Find where the given text appears and provide that cell's center as [x, y] coordinate. 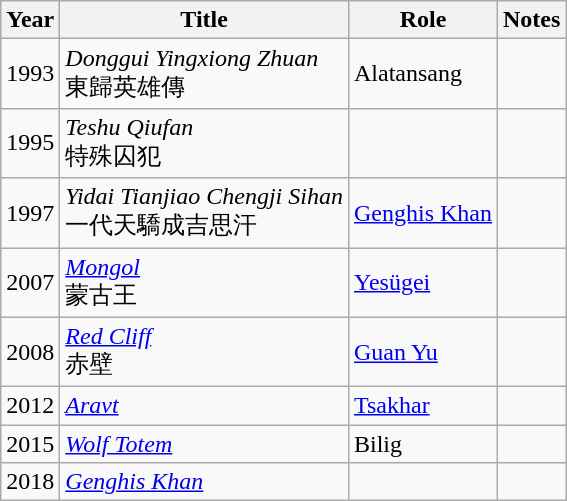
Donggui Yingxiong Zhuan東歸英雄傳 [204, 74]
Title [204, 20]
2007 [30, 283]
2018 [30, 482]
1997 [30, 213]
Bilig [422, 444]
2008 [30, 352]
Notes [532, 20]
1995 [30, 143]
2015 [30, 444]
Wolf Totem [204, 444]
Tsakhar [422, 406]
2012 [30, 406]
Year [30, 20]
Role [422, 20]
Alatansang [422, 74]
Yidai Tianjiao Chengji Sihan一代天驕成吉思汗 [204, 213]
Mongol蒙古王 [204, 283]
1993 [30, 74]
Aravt [204, 406]
Red Cliff赤壁 [204, 352]
Teshu Qiufan特殊囚犯 [204, 143]
Guan Yu [422, 352]
Yesügei [422, 283]
